Detect which cell encompasses the target text, then output its [x, y] center coordinate. 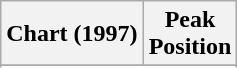
Chart (1997) [72, 34]
Peak Position [190, 34]
